Provide the (X, Y) coordinate of the cell's center where the given text is located.  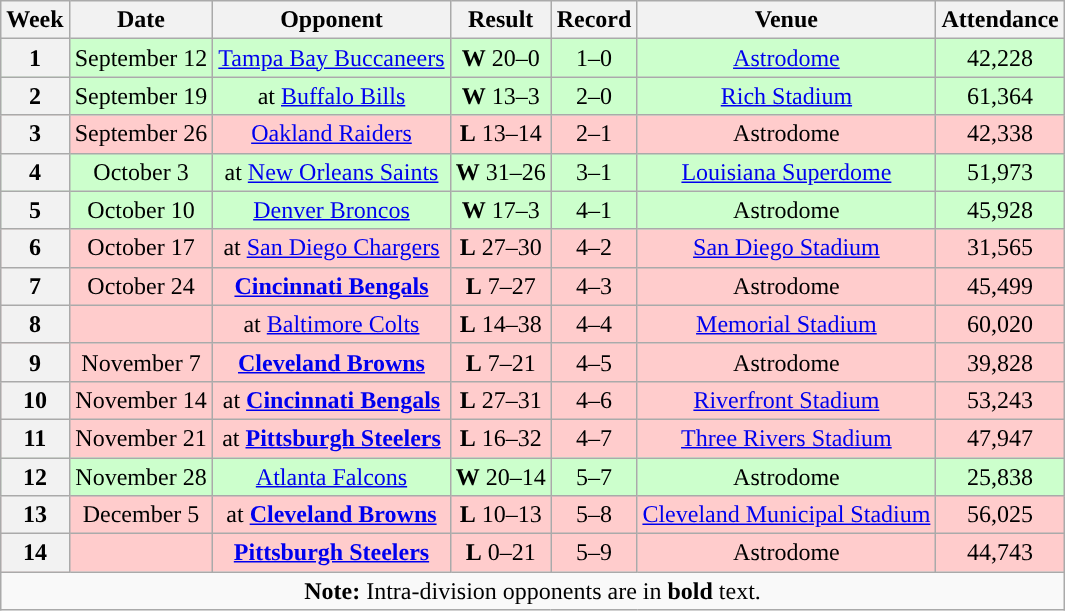
Atlanta Falcons (332, 477)
5–7 (594, 477)
L 16–32 (500, 438)
1–0 (594, 58)
W 20–0 (500, 58)
L 10–13 (500, 515)
Attendance (1000, 20)
October 17 (141, 248)
31,565 (1000, 248)
November 21 (141, 438)
5 (35, 210)
L 0–21 (500, 553)
2 (35, 96)
2–0 (594, 96)
51,973 (1000, 172)
42,228 (1000, 58)
Cleveland Municipal Stadium (786, 515)
L 27–30 (500, 248)
Denver Broncos (332, 210)
W 20–14 (500, 477)
at New Orleans Saints (332, 172)
November 7 (141, 362)
San Diego Stadium (786, 248)
4–6 (594, 400)
44,743 (1000, 553)
4–2 (594, 248)
W 31–26 (500, 172)
Rich Stadium (786, 96)
13 (35, 515)
L 27–31 (500, 400)
4–1 (594, 210)
9 (35, 362)
Riverfront Stadium (786, 400)
November 14 (141, 400)
Opponent (332, 20)
November 28 (141, 477)
October 24 (141, 286)
Note: Intra-division opponents are in bold text. (533, 591)
Three Rivers Stadium (786, 438)
at Baltimore Colts (332, 324)
61,364 (1000, 96)
4–7 (594, 438)
60,020 (1000, 324)
45,499 (1000, 286)
Venue (786, 20)
October 3 (141, 172)
at Pittsburgh Steelers (332, 438)
11 (35, 438)
1 (35, 58)
4 (35, 172)
42,338 (1000, 134)
W 13–3 (500, 96)
56,025 (1000, 515)
at Buffalo Bills (332, 96)
3–1 (594, 172)
14 (35, 553)
L 7–21 (500, 362)
Cincinnati Bengals (332, 286)
Tampa Bay Buccaneers (332, 58)
Result (500, 20)
December 5 (141, 515)
October 10 (141, 210)
12 (35, 477)
5–9 (594, 553)
45,928 (1000, 210)
September 19 (141, 96)
Oakland Raiders (332, 134)
10 (35, 400)
3 (35, 134)
4–3 (594, 286)
at San Diego Chargers (332, 248)
at Cincinnati Bengals (332, 400)
Cleveland Browns (332, 362)
2–1 (594, 134)
5–8 (594, 515)
L 13–14 (500, 134)
8 (35, 324)
7 (35, 286)
53,243 (1000, 400)
Pittsburgh Steelers (332, 553)
Memorial Stadium (786, 324)
4–4 (594, 324)
Louisiana Superdome (786, 172)
6 (35, 248)
September 26 (141, 134)
47,947 (1000, 438)
39,828 (1000, 362)
Week (35, 20)
Date (141, 20)
25,838 (1000, 477)
W 17–3 (500, 210)
L 14–38 (500, 324)
September 12 (141, 58)
at Cleveland Browns (332, 515)
4–5 (594, 362)
Record (594, 20)
L 7–27 (500, 286)
